Capture the cell that displays the provided text and extract its (X, Y) central coordinate. 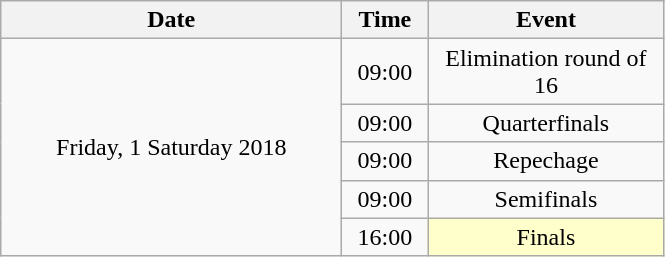
Elimination round of 16 (546, 72)
Friday, 1 Saturday 2018 (172, 148)
Repechage (546, 161)
Time (385, 20)
Semifinals (546, 199)
Finals (546, 237)
Event (546, 20)
16:00 (385, 237)
Quarterfinals (546, 123)
Date (172, 20)
